From the cell containing the given text, extract its center point as (X, Y) coordinate. 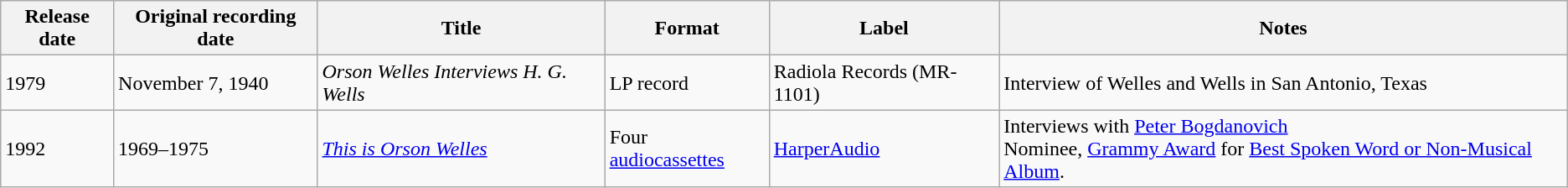
Title (461, 29)
Radiola Records (MR-1101) (884, 82)
Release date (57, 29)
Format (687, 29)
Notes (1283, 29)
1992 (57, 149)
Label (884, 29)
HarperAudio (884, 149)
Orson Welles Interviews H. G. Wells (461, 82)
1979 (57, 82)
Original recording date (216, 29)
Four audiocassettes (687, 149)
This is Orson Welles (461, 149)
1969–1975 (216, 149)
Interviews with Peter BogdanovichNominee, Grammy Award for Best Spoken Word or Non-Musical Album. (1283, 149)
Interview of Welles and Wells in San Antonio, Texas (1283, 82)
November 7, 1940 (216, 82)
LP record (687, 82)
